Capture the cell that displays the provided text and extract its [X, Y] central coordinate. 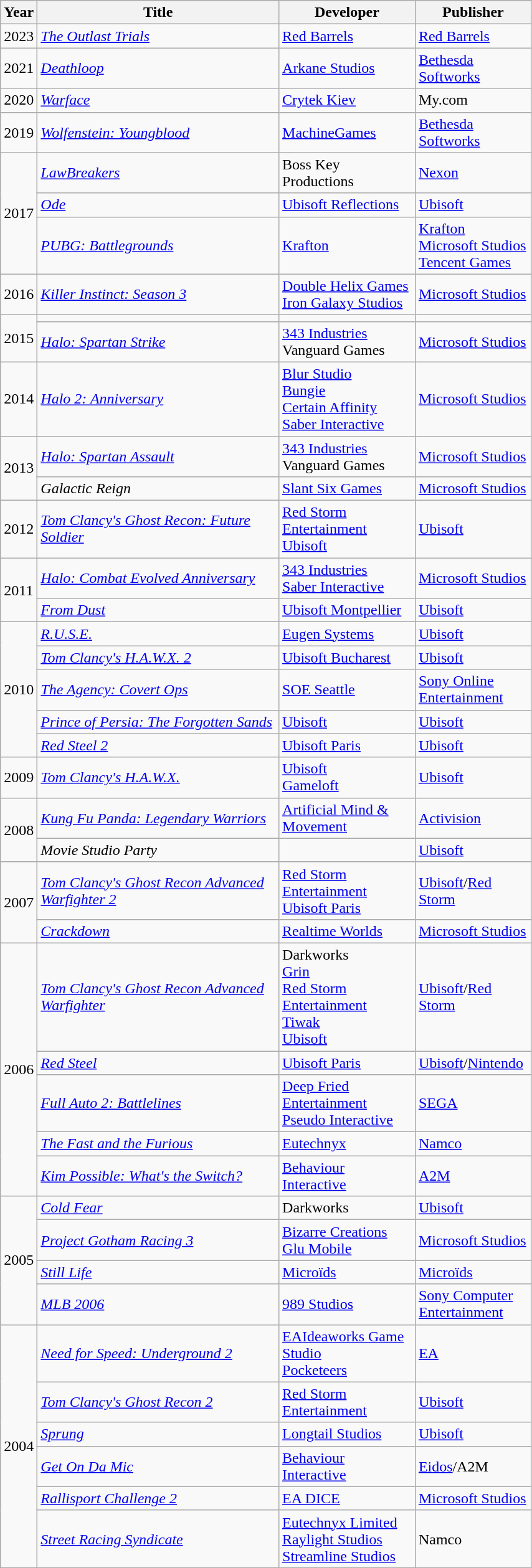
2023 [19, 36]
From Dust [158, 610]
Darkworks [348, 1208]
The Fast and the Furious [158, 1144]
2014 [19, 399]
SEGA [473, 1103]
Crackdown [158, 931]
Kim Possible: What's the Switch? [158, 1176]
Sony Computer Entertainment [473, 1304]
Street Racing Syndicate [158, 1539]
Movie Studio Party [158, 850]
Prince of Persia: The Forgotten Sands [158, 722]
Halo 2: Anniversary [158, 399]
Nexon [473, 173]
Killer Instinct: Season 3 [158, 294]
MLB 2006 [158, 1304]
2017 [19, 213]
PUBG: Battlegrounds [158, 245]
Red Steel [158, 1063]
2011 [19, 590]
Red Storm Entertainment [348, 1402]
Full Auto 2: Battlelines [158, 1103]
Project Gotham Racing 3 [158, 1240]
Arkane Studios [348, 68]
Halo: Combat Evolved Anniversary [158, 578]
2006 [19, 1069]
Artificial Mind & Movement [348, 818]
Crytek Kiev [348, 100]
2013 [19, 468]
343 IndustriesSaber Interactive [348, 578]
Tom Clancy's H.A.W.X. [158, 777]
Slant Six Games [348, 489]
Eutechnyx LimitedRaylight StudiosStreamline Studios [348, 1539]
UbisoftGameloft [348, 777]
KraftonMicrosoft StudiosTencent Games [473, 245]
Sony Online Entertainment [473, 690]
Tom Clancy's Ghost Recon 2 [158, 1402]
Realtime Worlds [348, 931]
Blur StudioBungieCertain AffinitySaber Interactive [348, 399]
Ode [158, 205]
LawBreakers [158, 173]
Publisher [473, 12]
Boss Key Productions [348, 173]
Tom Clancy's H.A.W.X. 2 [158, 658]
SOE Seattle [348, 690]
Galactic Reign [158, 489]
Red Storm EntertainmentUbisoft Paris [348, 890]
My.com [473, 100]
Eidos/A2M [473, 1466]
A2M [473, 1176]
Rallisport Challenge 2 [158, 1498]
The Outlast Trials [158, 36]
Red Storm EntertainmentUbisoft [348, 529]
Kung Fu Panda: Legendary Warriors [158, 818]
2008 [19, 829]
2021 [19, 68]
Ubisoft Bucharest [348, 658]
Tom Clancy's Ghost Recon Advanced Warfighter [158, 996]
Halo: Spartan Strike [158, 341]
Ubisoft Montpellier [348, 610]
2009 [19, 777]
Deep Fried EntertainmentPseudo Interactive [348, 1103]
MachineGames [348, 132]
DarkworksGrinRed Storm EntertainmentTiwakUbisoft [348, 996]
EAIdeaworks Game StudioPocketeers [348, 1353]
Warface [158, 100]
Longtail Studios [348, 1434]
2020 [19, 100]
Red Steel 2 [158, 745]
EA [473, 1353]
Krafton [348, 245]
Year [19, 12]
Title [158, 12]
2019 [19, 132]
Activision [473, 818]
Sprung [158, 1434]
2007 [19, 902]
2010 [19, 690]
Halo: Spartan Assault [158, 456]
Tom Clancy's Ghost Recon: Future Soldier [158, 529]
2004 [19, 1446]
989 Studios [348, 1304]
Deathloop [158, 68]
R.U.S.E. [158, 634]
EA DICE [348, 1498]
2015 [19, 338]
Wolfenstein: Youngblood [158, 132]
Eutechnyx [348, 1144]
Bizarre CreationsGlu Mobile [348, 1240]
Double Helix GamesIron Galaxy Studios [348, 294]
2016 [19, 294]
Ubisoft Reflections [348, 205]
2005 [19, 1260]
Still Life [158, 1272]
Eugen Systems [348, 634]
Cold Fear [158, 1208]
Developer [348, 12]
2012 [19, 529]
Ubisoft/Nintendo [473, 1063]
Tom Clancy's Ghost Recon Advanced Warfighter 2 [158, 890]
The Agency: Covert Ops [158, 690]
Get On Da Mic [158, 1466]
Need for Speed: Underground 2 [158, 1353]
